Search for the cell housing the specified text and yield its [X, Y] center coordinate. 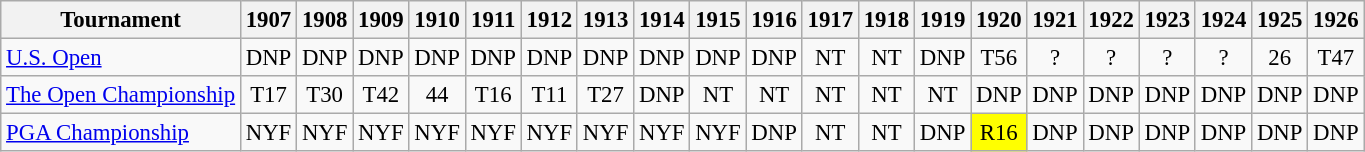
1926 [1336, 20]
1914 [662, 20]
1913 [605, 20]
1909 [381, 20]
1910 [437, 20]
1920 [999, 20]
1911 [493, 20]
U.S. Open [121, 58]
1908 [325, 20]
1921 [1055, 20]
1918 [886, 20]
1924 [1223, 20]
1923 [1167, 20]
T47 [1336, 58]
T56 [999, 58]
PGA Championship [121, 133]
1907 [268, 20]
T27 [605, 95]
26 [1280, 58]
1912 [549, 20]
T30 [325, 95]
44 [437, 95]
1916 [774, 20]
1915 [718, 20]
1925 [1280, 20]
1919 [943, 20]
Tournament [121, 20]
T11 [549, 95]
1922 [1111, 20]
T42 [381, 95]
The Open Championship [121, 95]
R16 [999, 133]
T16 [493, 95]
1917 [830, 20]
T17 [268, 95]
